From the cell containing the given text, extract its center point as [x, y] coordinate. 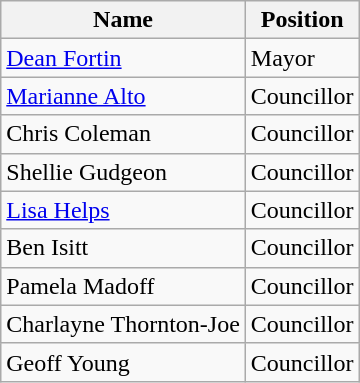
Shellie Gudgeon [124, 172]
Lisa Helps [124, 210]
Charlayne Thornton-Joe [124, 324]
Pamela Madoff [124, 286]
Position [302, 20]
Chris Coleman [124, 134]
Ben Isitt [124, 248]
Dean Fortin [124, 58]
Name [124, 20]
Marianne Alto [124, 96]
Geoff Young [124, 362]
Mayor [302, 58]
